Provide the (x, y) coordinate of the cell's center where the given text is located.  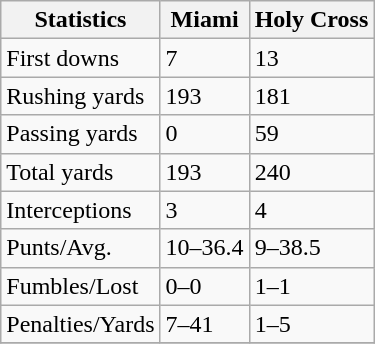
Holy Cross (312, 20)
Interceptions (80, 210)
7–41 (204, 324)
Rushing yards (80, 96)
0–0 (204, 286)
Statistics (80, 20)
Passing yards (80, 134)
3 (204, 210)
Penalties/Yards (80, 324)
1–1 (312, 286)
59 (312, 134)
Punts/Avg. (80, 248)
Total yards (80, 172)
240 (312, 172)
First downs (80, 58)
13 (312, 58)
10–36.4 (204, 248)
Miami (204, 20)
0 (204, 134)
Fumbles/Lost (80, 286)
181 (312, 96)
1–5 (312, 324)
9–38.5 (312, 248)
7 (204, 58)
4 (312, 210)
